Provide the (x, y) coordinate of the cell's center where the given text is located.  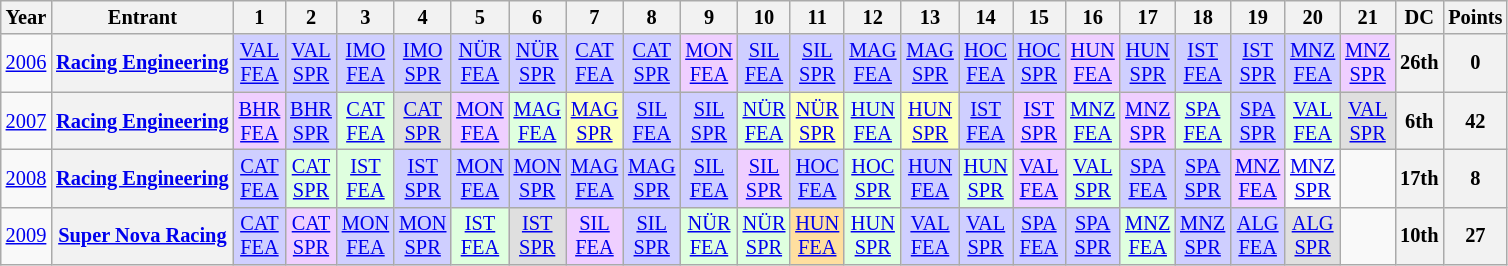
6 (538, 17)
Year (26, 17)
3 (366, 17)
2 (311, 17)
7 (594, 17)
26th (1419, 63)
10 (764, 17)
2009 (26, 236)
16 (1092, 17)
12 (872, 17)
10th (1419, 236)
42 (1475, 121)
Super Nova Racing (142, 236)
1 (260, 17)
13 (930, 17)
14 (986, 17)
2008 (26, 178)
BHRSPR (311, 121)
15 (1038, 17)
DC (1419, 17)
5 (480, 17)
IMOSPR (422, 63)
4 (422, 17)
ALGFEA (1258, 236)
17 (1148, 17)
18 (1202, 17)
Points (1475, 17)
ALGSPR (1312, 236)
Entrant (142, 17)
BHRFEA (260, 121)
6th (1419, 121)
17th (1419, 178)
IMOFEA (366, 63)
21 (1368, 17)
20 (1312, 17)
0 (1475, 63)
11 (817, 17)
9 (708, 17)
2007 (26, 121)
19 (1258, 17)
2006 (26, 63)
27 (1475, 236)
